Identify which cell holds the provided text, then report its (x, y) central coordinate. 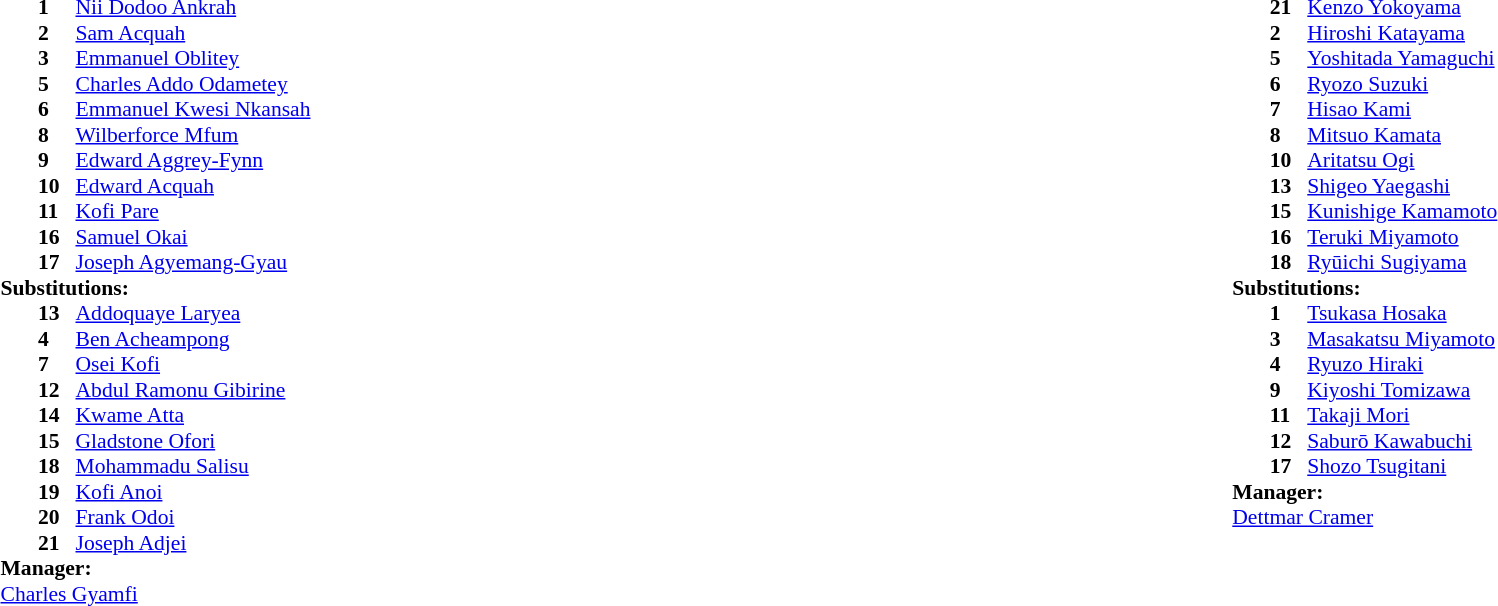
21 (57, 543)
Joseph Adjei (194, 543)
Wilberforce Mfum (194, 135)
Mohammadu Salisu (194, 467)
Saburō Kawabuchi (1402, 441)
19 (57, 492)
Sam Acquah (194, 33)
Gladstone Ofori (194, 441)
1 (1289, 313)
Edward Aggrey-Fynn (194, 161)
Kiyoshi Tomizawa (1402, 390)
Kofi Anoi (194, 492)
Joseph Agyemang-Gyau (194, 263)
Charles Addo Odametey (194, 84)
Emmanuel Kwesi Nkansah (194, 109)
Shozo Tsugitani (1402, 467)
Osei Kofi (194, 365)
Emmanuel Oblitey (194, 59)
Shigeo Yaegashi (1402, 186)
Mitsuo Kamata (1402, 135)
Ben Acheampong (194, 339)
Masakatsu Miyamoto (1402, 339)
Ryuzo Hiraki (1402, 365)
Kunishige Kamamoto (1402, 211)
20 (57, 517)
Edward Acquah (194, 186)
Abdul Ramonu Gibirine (194, 390)
Hiroshi Katayama (1402, 33)
Kofi Pare (194, 211)
Addoquaye Laryea (194, 313)
Yoshitada Yamaguchi (1402, 59)
Hisao Kami (1402, 109)
Dettmar Cramer (1364, 517)
Kwame Atta (194, 415)
Takaji Mori (1402, 415)
14 (57, 415)
Ryūichi Sugiyama (1402, 263)
Samuel Okai (194, 237)
Teruki Miyamoto (1402, 237)
Ryozo Suzuki (1402, 84)
Tsukasa Hosaka (1402, 313)
Aritatsu Ogi (1402, 161)
Frank Odoi (194, 517)
